Determine the (X, Y) coordinate at the center of the cell enclosing the given text.  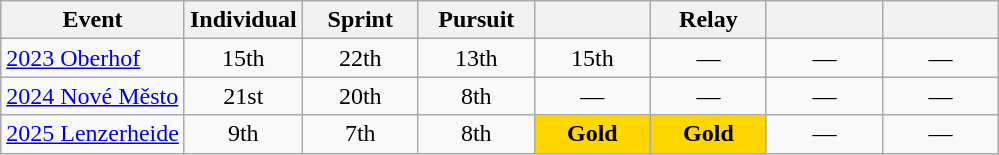
Individual (243, 20)
7th (360, 134)
2023 Oberhof (93, 58)
Sprint (360, 20)
21st (243, 96)
22th (360, 58)
Pursuit (476, 20)
2025 Lenzerheide (93, 134)
2024 Nové Město (93, 96)
13th (476, 58)
Relay (708, 20)
9th (243, 134)
20th (360, 96)
Event (93, 20)
